Extract the (X, Y) coordinate from the center of the cell holding the provided text.  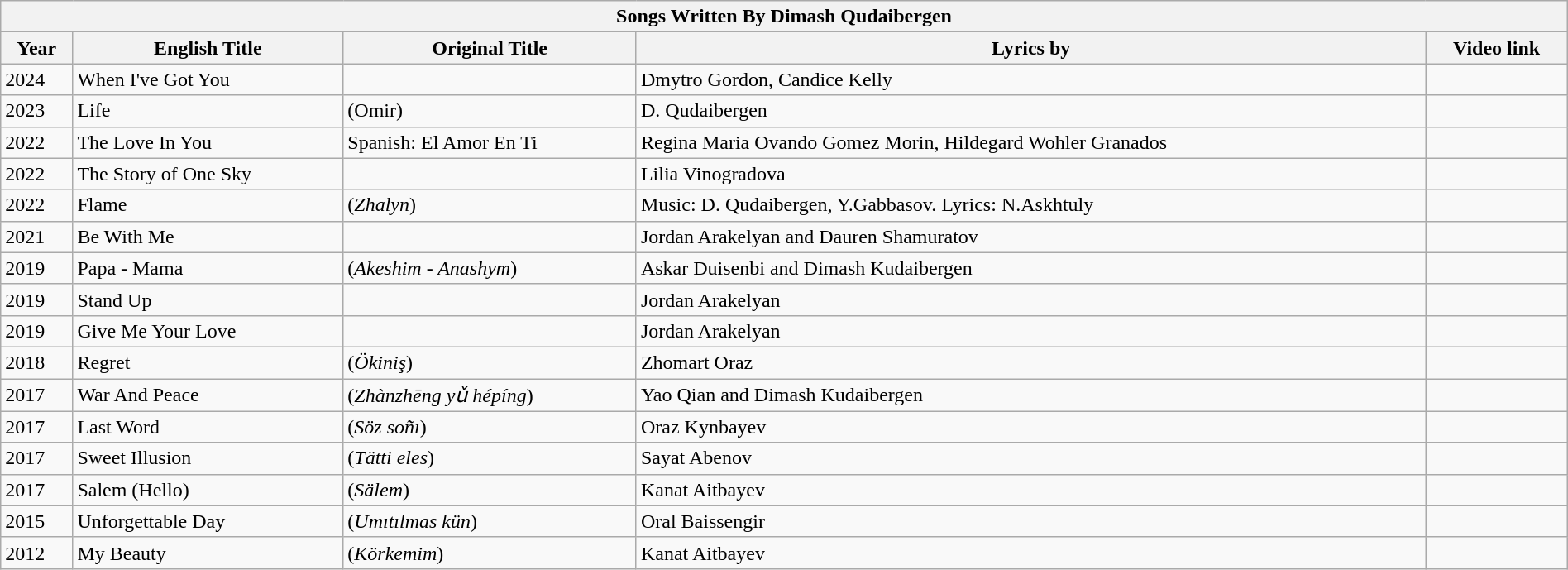
Be With Me (208, 237)
(Söz soñı) (490, 427)
(Ökiniş) (490, 362)
The Story of One Sky (208, 174)
(Zhànzhēng yǔ hépíng) (490, 395)
Unforgettable Day (208, 521)
2024 (36, 79)
2012 (36, 553)
Songs Written By Dimash Qudaibergen (784, 17)
The Love In You (208, 142)
Salem (Hello) (208, 490)
War And Peace (208, 395)
Year (36, 48)
(Umıtılmas kün) (490, 521)
Last Word (208, 427)
Zhomart Oraz (1030, 362)
(Akeshim - Anashym) (490, 268)
Regret (208, 362)
Original Title (490, 48)
Sweet Illusion (208, 458)
Sayat Abenov (1030, 458)
(Tätti eles) (490, 458)
Oral Baissengir (1030, 521)
Oraz Kynbayev (1030, 427)
D. Qudaibergen (1030, 111)
When I've Got You (208, 79)
Spanish: El Amor En Ti (490, 142)
(Sälem) (490, 490)
My Beauty (208, 553)
(Omir) (490, 111)
Yao Qian and Dimash Kudaibergen (1030, 395)
Stand Up (208, 299)
2023 (36, 111)
(Körkemim) (490, 553)
Video link (1497, 48)
Music: D. Qudaibergen, Y.Gabbasov. Lyrics: N.Askhtuly (1030, 205)
Dmytro Gordon, Candice Kelly (1030, 79)
(Zhalyn) (490, 205)
2018 (36, 362)
2021 (36, 237)
Life (208, 111)
2015 (36, 521)
Askar Duisenbi and Dimash Kudaibergen (1030, 268)
Flame (208, 205)
Give Me Your Love (208, 331)
Jordan Arakelyan and Dauren Shamuratov (1030, 237)
Regina Maria Ovando Gomez Morin, Hildegard Wohler Granados (1030, 142)
English Title (208, 48)
Papa - Mama (208, 268)
Lyrics by (1030, 48)
Lilia Vinogradova (1030, 174)
